Output the [X, Y] coordinate of the center of the cell containing the given text.  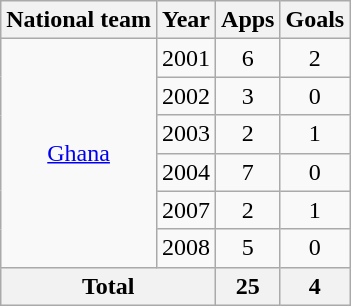
4 [315, 286]
2001 [186, 58]
Goals [315, 20]
Year [186, 20]
2004 [186, 172]
Ghana [79, 153]
6 [248, 58]
2003 [186, 134]
2007 [186, 210]
2002 [186, 96]
Apps [248, 20]
25 [248, 286]
7 [248, 172]
2008 [186, 248]
Total [108, 286]
5 [248, 248]
National team [79, 20]
3 [248, 96]
